Pinpoint the cell where the given text exists, returning its (x, y) midpoint coordinate. 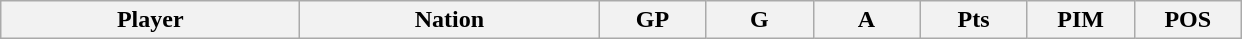
Nation (450, 20)
POS (1188, 20)
Pts (974, 20)
Player (150, 20)
G (760, 20)
A (866, 20)
PIM (1080, 20)
GP (652, 20)
